Provide the (X, Y) coordinate of the cell's center where the given text is located.  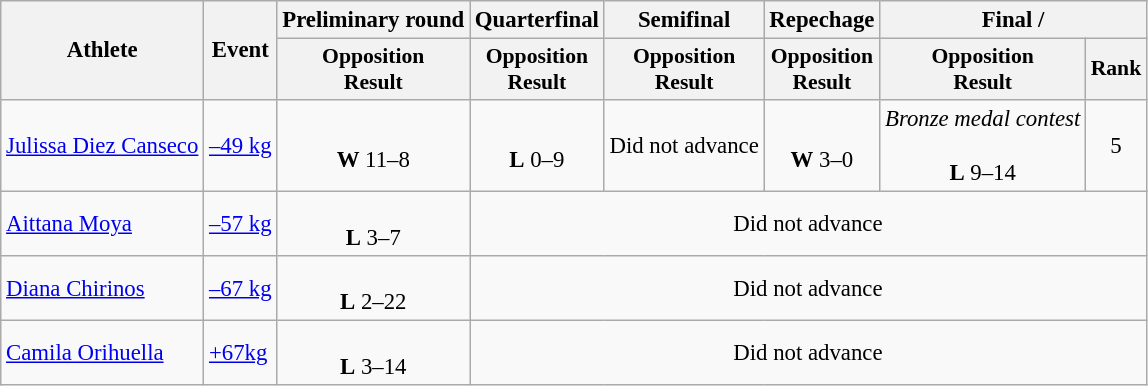
–67 kg (240, 288)
5 (1116, 146)
Bronze medal contestL 9–14 (983, 146)
W 3–0 (822, 146)
L 3–7 (374, 224)
W 11–8 (374, 146)
Camila Orihuella (102, 352)
+67kg (240, 352)
L 2–22 (374, 288)
Final / (1014, 20)
Athlete (102, 50)
Diana Chirinos (102, 288)
Julissa Diez Canseco (102, 146)
L 0–9 (538, 146)
Quarterfinal (538, 20)
Rank (1116, 70)
Preliminary round (374, 20)
Semifinal (684, 20)
–57 kg (240, 224)
Event (240, 50)
Repechage (822, 20)
–49 kg (240, 146)
L 3–14 (374, 352)
Aittana Moya (102, 224)
